Find where the given text appears and provide that cell's center as [X, Y] coordinate. 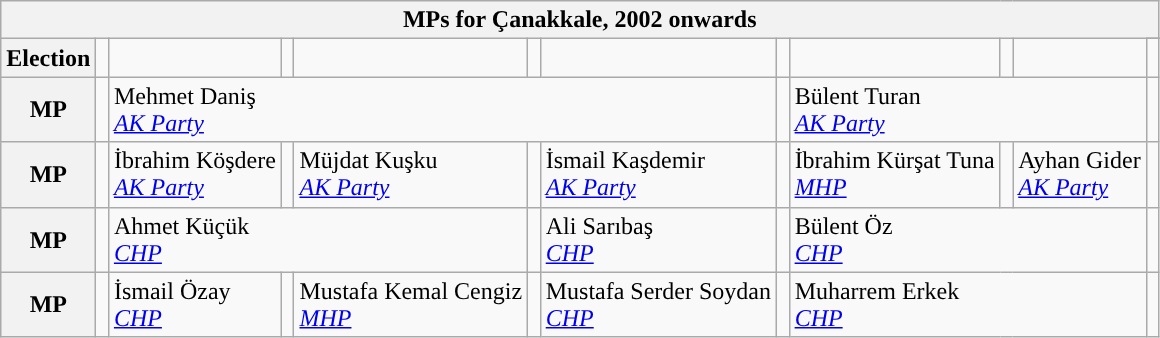
Bülent TuranAK Party [968, 110]
Ali SarıbaşCHP [658, 240]
Bülent ÖzCHP [968, 240]
Ayhan GiderAK Party [1080, 174]
Mehmet DanişAK Party [442, 110]
İsmail KaşdemirAK Party [658, 174]
İsmail ÖzayCHP [194, 304]
İbrahim KöşdereAK Party [194, 174]
MPs for Çanakkale, 2002 onwards [580, 20]
Muharrem ErkekCHP [968, 304]
Ahmet KüçükCHP [318, 240]
Müjdat KuşkuAK Party [411, 174]
Mustafa Serder SoydanCHP [658, 304]
Mustafa Kemal CengizMHP [411, 304]
İbrahim Kürşat TunaMHP [894, 174]
Election [48, 58]
